Detect which cell encompasses the target text, then output its [x, y] center coordinate. 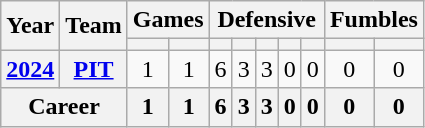
Fumbles [374, 20]
Career [64, 107]
Defensive [266, 20]
2024 [30, 69]
Games [168, 20]
PIT [94, 69]
Year [30, 26]
Team [94, 26]
